Provide the (x, y) coordinate of the cell's center where the given text is located.  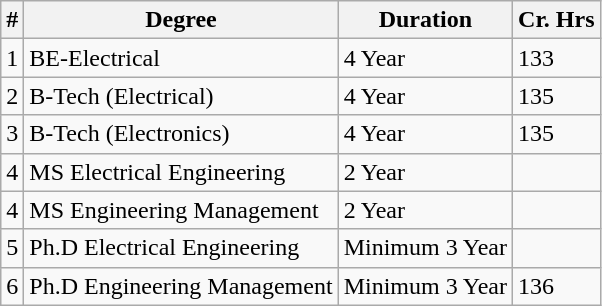
5 (12, 248)
136 (557, 286)
Ph.D Engineering Management (181, 286)
3 (12, 134)
# (12, 20)
Cr. Hrs (557, 20)
Ph.D Electrical Engineering (181, 248)
Duration (425, 20)
MS Electrical Engineering (181, 172)
Degree (181, 20)
B-Tech (Electrical) (181, 96)
MS Engineering Management (181, 210)
2 (12, 96)
B-Tech (Electronics) (181, 134)
133 (557, 58)
6 (12, 286)
1 (12, 58)
BE-Electrical (181, 58)
